For the text-containing cell, return its midpoint in [X, Y] coordinate format. 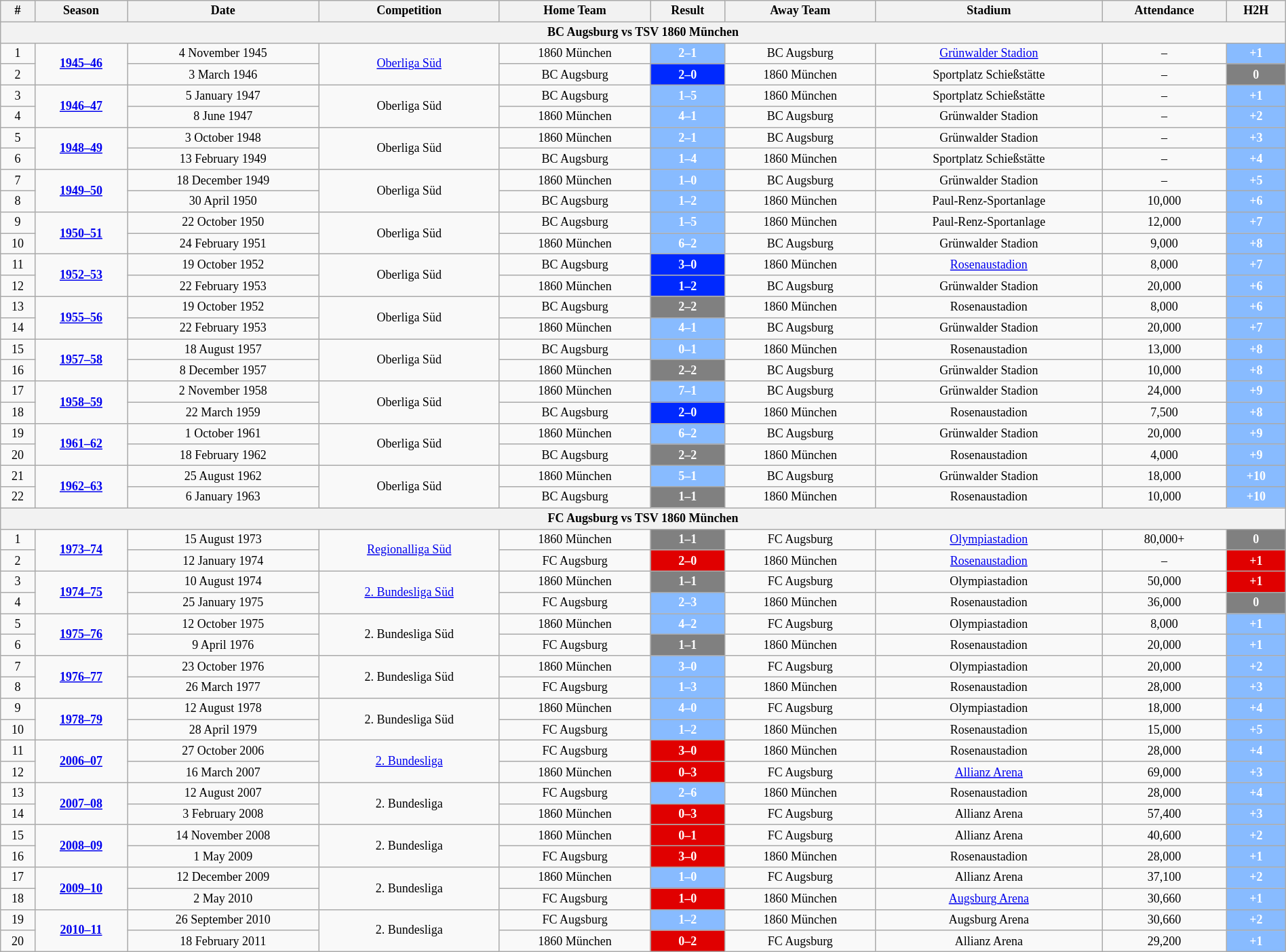
14 November 2008 [223, 835]
23 October 1976 [223, 666]
2–3 [688, 603]
8 December 1957 [223, 370]
9,000 [1165, 244]
Home Team [575, 11]
2006–07 [81, 761]
24,000 [1165, 392]
2 May 2010 [223, 899]
H2H [1256, 11]
7,500 [1165, 412]
21 [18, 476]
12 August 1978 [223, 708]
37,100 [1165, 877]
Away Team [800, 11]
2 November 1958 [223, 392]
1955–56 [81, 317]
2009–10 [81, 888]
12,000 [1165, 222]
22 October 1950 [223, 222]
36,000 [1165, 603]
1949–50 [81, 191]
50,000 [1165, 582]
15 August 1973 [223, 540]
0–2 [688, 941]
1957–58 [81, 360]
1976–77 [81, 677]
2007–08 [81, 804]
1952–53 [81, 275]
13 February 1949 [223, 159]
22 March 1959 [223, 412]
13,000 [1165, 350]
40,600 [1165, 835]
26 March 1977 [223, 688]
57,400 [1165, 814]
2008–09 [81, 846]
2–6 [688, 793]
10 August 1974 [223, 582]
1945–46 [81, 64]
24 February 1951 [223, 244]
25 August 1962 [223, 476]
4 November 1945 [223, 53]
7–1 [688, 392]
69,000 [1165, 772]
1961–62 [81, 444]
Attendance [1165, 11]
80,000+ [1165, 540]
28 April 1979 [223, 730]
30 April 1950 [223, 201]
FC Augsburg vs TSV 1860 München [643, 518]
1978–79 [81, 719]
12 October 1975 [223, 624]
5 January 1947 [223, 95]
3 February 2008 [223, 814]
1962–63 [81, 487]
Date [223, 11]
12 December 2009 [223, 877]
3 October 1948 [223, 138]
Result [688, 11]
1958–59 [81, 402]
5–1 [688, 476]
12 August 2007 [223, 793]
1–4 [688, 159]
2010–11 [81, 930]
15,000 [1165, 730]
25 January 1975 [223, 603]
1 October 1961 [223, 434]
1975–76 [81, 635]
4–2 [688, 624]
1948–49 [81, 148]
1973–74 [81, 550]
1950–51 [81, 233]
1 May 2009 [223, 857]
Season [81, 11]
4,000 [1165, 454]
29,200 [1165, 941]
4–0 [688, 708]
3 March 1946 [223, 75]
1946–47 [81, 106]
Competition [409, 11]
18 February 2011 [223, 941]
Stadium [989, 11]
1974–75 [81, 592]
6 January 1963 [223, 498]
BC Augsburg vs TSV 1860 München [643, 33]
16 March 2007 [223, 772]
# [18, 11]
12 January 1974 [223, 560]
8 June 1947 [223, 117]
18 August 1957 [223, 350]
1–3 [688, 688]
18 December 1949 [223, 180]
22 [18, 498]
Regionalliga Süd [409, 550]
9 April 1976 [223, 646]
27 October 2006 [223, 751]
18 February 1962 [223, 454]
26 September 2010 [223, 919]
